Capture the cell that displays the provided text and extract its (x, y) central coordinate. 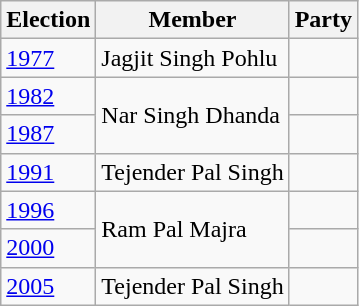
1982 (48, 96)
Ram Pal Majra (192, 229)
1996 (48, 210)
Nar Singh Dhanda (192, 115)
Election (48, 20)
Member (192, 20)
Jagjit Singh Pohlu (192, 58)
1991 (48, 172)
2000 (48, 248)
1977 (48, 58)
1987 (48, 134)
Party (323, 20)
2005 (48, 286)
